Search for the cell housing the specified text and yield its [x, y] center coordinate. 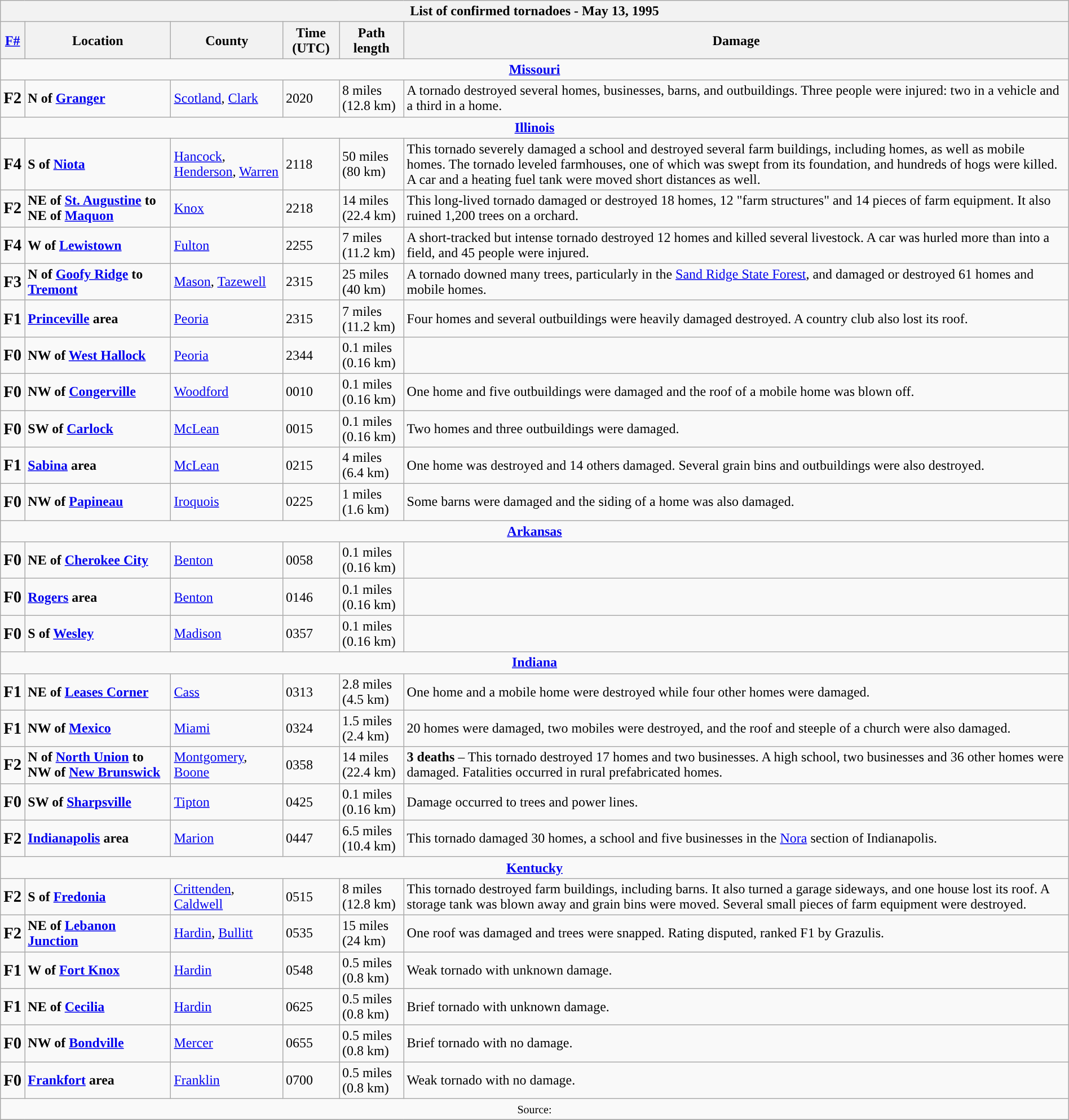
0425 [311, 802]
One roof was damaged and trees were snapped. Rating disputed, ranked F1 by Grazulis. [736, 933]
0548 [311, 970]
This tornado damaged 30 homes, a school and five businesses in the Nora section of Indianapolis. [736, 838]
W of Lewistown [98, 245]
Arkansas [534, 531]
2218 [311, 209]
NE of Cherokee City [98, 561]
NE of Cecilia [98, 1007]
N of Granger [98, 98]
0655 [311, 1043]
0535 [311, 933]
0058 [311, 561]
0215 [311, 466]
4 miles (6.4 km) [372, 466]
1.5 miles (2.4 km) [372, 729]
Tipton [227, 802]
Kentucky [534, 867]
One home and a mobile home were destroyed while four other homes were damaged. [736, 691]
2255 [311, 245]
2020 [311, 98]
Knox [227, 209]
Montgomery, Boone [227, 765]
20 homes were damaged, two mobiles were destroyed, and the roof and steeple of a church were also damaged. [736, 729]
0010 [311, 391]
Miami [227, 729]
County [227, 41]
N of Goofy Ridge to Tremont [98, 282]
2.8 miles (4.5 km) [372, 691]
SW of Carlock [98, 429]
1 miles (1.6 km) [372, 502]
Crittenden, Caldwell [227, 897]
A tornado downed many trees, particularly in the Sand Ridge State Forest, and damaged or destroyed 61 homes and mobile homes. [736, 282]
Indiana [534, 663]
Fulton [227, 245]
Madison [227, 634]
Damage occurred to trees and power lines. [736, 802]
Hardin, Bullitt [227, 933]
F# [12, 41]
Hancock, Henderson, Warren [227, 164]
0358 [311, 765]
Path length [372, 41]
Indianapolis area [98, 838]
2344 [311, 355]
Frankfort area [98, 1081]
Mercer [227, 1043]
Some barns were damaged and the siding of a home was also damaged. [736, 502]
Missouri [534, 69]
50 miles (80 km) [372, 164]
2118 [311, 164]
Brief tornado with no damage. [736, 1043]
Location [98, 41]
0313 [311, 691]
Cass [227, 691]
This long-lived tornado damaged or destroyed 18 homes, 12 "farm structures" and 14 pieces of farm equipment. It also ruined 1,200 trees on a orchard. [736, 209]
Franklin [227, 1081]
NE of St. Augustine to NE of Maquon [98, 209]
0447 [311, 838]
SW of Sharpsville [98, 802]
Four homes and several outbuildings were heavily damaged destroyed. A country club also lost its roof. [736, 318]
Brief tornado with unknown damage. [736, 1007]
S of Wesley [98, 634]
Scotland, Clark [227, 98]
0015 [311, 429]
Marion [227, 838]
W of Fort Knox [98, 970]
One home was destroyed and 14 others damaged. Several grain bins and outbuildings were also destroyed. [736, 466]
0324 [311, 729]
NW of Mexico [98, 729]
F3 [12, 282]
One home and five outbuildings were damaged and the roof of a mobile home was blown off. [736, 391]
Damage [736, 41]
NE of Lebanon Junction [98, 933]
Weak tornado with no damage. [736, 1081]
NW of Papineau [98, 502]
0700 [311, 1081]
Illinois [534, 127]
Time (UTC) [311, 41]
Sabina area [98, 466]
S of Niota [98, 164]
15 miles (24 km) [372, 933]
Two homes and three outbuildings were damaged. [736, 429]
List of confirmed tornadoes - May 13, 1995 [534, 11]
NW of Bondville [98, 1043]
Princeville area [98, 318]
A tornado destroyed several homes, businesses, barns, and outbuildings. Three people were injured: two in a vehicle and a third in a home. [736, 98]
Source: [534, 1109]
Woodford [227, 391]
0515 [311, 897]
0225 [311, 502]
NW of West Hallock [98, 355]
0357 [311, 634]
0625 [311, 1007]
Iroquois [227, 502]
Weak tornado with unknown damage. [736, 970]
0146 [311, 597]
NW of Congerville [98, 391]
6.5 miles (10.4 km) [372, 838]
N of North Union to NW of New Brunswick [98, 765]
25 miles (40 km) [372, 282]
Rogers area [98, 597]
Mason, Tazewell [227, 282]
S of Fredonia [98, 897]
NE of Leases Corner [98, 691]
